For the text-containing cell, return its midpoint in [x, y] coordinate format. 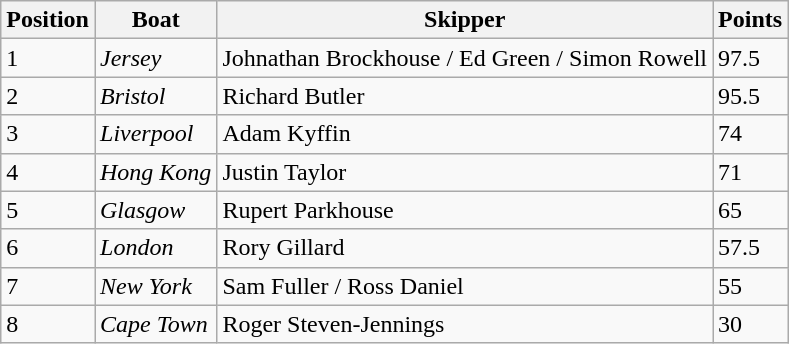
7 [48, 286]
Liverpool [155, 134]
Johnathan Brockhouse / Ed Green / Simon Rowell [465, 58]
Roger Steven-Jennings [465, 324]
55 [750, 286]
Jersey [155, 58]
New York [155, 286]
71 [750, 172]
Sam Fuller / Ross Daniel [465, 286]
74 [750, 134]
Justin Taylor [465, 172]
London [155, 248]
Bristol [155, 96]
5 [48, 210]
Position [48, 20]
Rory Gillard [465, 248]
Rupert Parkhouse [465, 210]
8 [48, 324]
57.5 [750, 248]
97.5 [750, 58]
Cape Town [155, 324]
Skipper [465, 20]
Hong Kong [155, 172]
Points [750, 20]
Adam Kyffin [465, 134]
4 [48, 172]
6 [48, 248]
95.5 [750, 96]
Glasgow [155, 210]
3 [48, 134]
65 [750, 210]
Richard Butler [465, 96]
30 [750, 324]
2 [48, 96]
1 [48, 58]
Boat [155, 20]
